Capture the cell that displays the provided text and extract its [x, y] central coordinate. 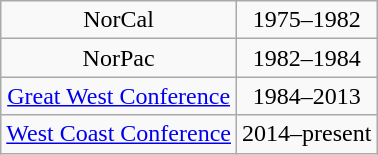
NorCal [119, 20]
1984–2013 [306, 96]
Great West Conference [119, 96]
1982–1984 [306, 58]
1975–1982 [306, 20]
West Coast Conference [119, 134]
2014–present [306, 134]
NorPac [119, 58]
